Return [x, y] of the center of cell containing provided text 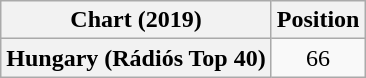
Position [318, 20]
66 [318, 58]
Hungary (Rádiós Top 40) [136, 58]
Chart (2019) [136, 20]
